Provide the [x, y] coordinate of the cell's center where the given text is located.  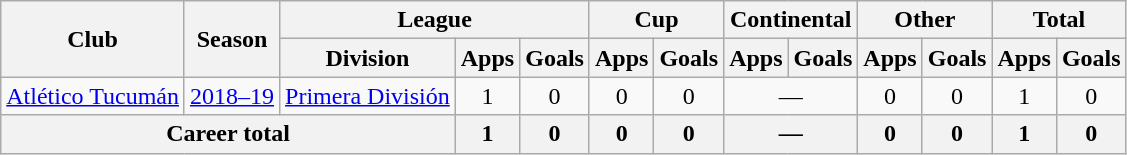
Club [93, 39]
2018–19 [232, 96]
Career total [228, 134]
Cup [656, 20]
Atlético Tucumán [93, 96]
Continental [791, 20]
Division [368, 58]
Total [1059, 20]
Season [232, 39]
League [435, 20]
Other [925, 20]
Primera División [368, 96]
